Determine the [x, y] coordinate at the center of the cell enclosing the given text.  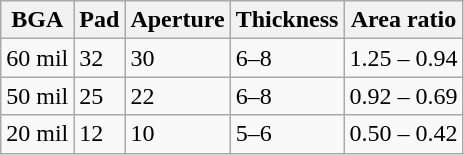
22 [178, 96]
10 [178, 134]
12 [100, 134]
32 [100, 58]
Aperture [178, 20]
Area ratio [404, 20]
20 mil [38, 134]
Thickness [287, 20]
0.50 – 0.42 [404, 134]
30 [178, 58]
50 mil [38, 96]
5–6 [287, 134]
60 mil [38, 58]
BGA [38, 20]
25 [100, 96]
Pad [100, 20]
1.25 – 0.94 [404, 58]
0.92 – 0.69 [404, 96]
